Find where the given text appears and provide that cell's center as [x, y] coordinate. 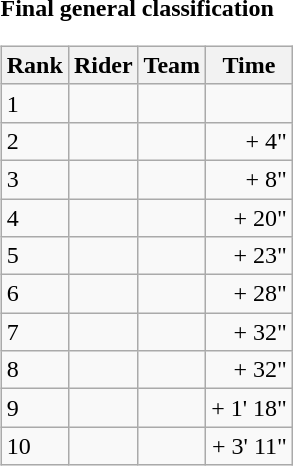
Team [172, 65]
Time [250, 65]
6 [34, 294]
+ 8" [250, 179]
8 [34, 370]
+ 4" [250, 141]
5 [34, 256]
3 [34, 179]
+ 20" [250, 217]
+ 28" [250, 294]
+ 1' 18" [250, 408]
+ 3' 11" [250, 446]
4 [34, 217]
+ 23" [250, 256]
Rank [34, 65]
2 [34, 141]
10 [34, 446]
1 [34, 103]
Rider [103, 65]
9 [34, 408]
7 [34, 332]
